Capture the cell that displays the provided text and extract its [x, y] central coordinate. 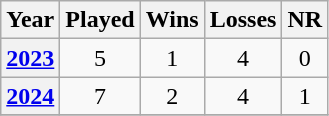
7 [100, 96]
Played [100, 20]
2024 [30, 96]
Year [30, 20]
Wins [172, 20]
2023 [30, 58]
NR [305, 20]
0 [305, 58]
Losses [243, 20]
5 [100, 58]
2 [172, 96]
